Return [X, Y] of the center of cell containing provided text 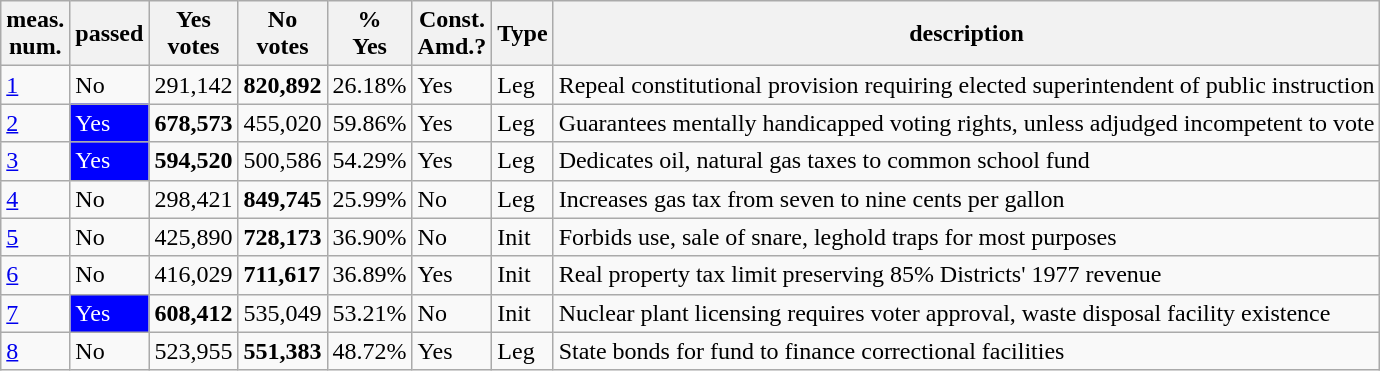
Guarantees mentally handicapped voting rights, unless adjudged incompetent to vote [966, 123]
Real property tax limit preserving 85% Districts' 1977 revenue [966, 275]
54.29% [370, 161]
535,049 [282, 313]
53.21% [370, 313]
Increases gas tax from seven to nine cents per gallon [966, 199]
36.90% [370, 237]
416,029 [194, 275]
Nuclear plant licensing requires voter approval, waste disposal facility existence [966, 313]
2 [36, 123]
594,520 [194, 161]
36.89% [370, 275]
Novotes [282, 34]
State bonds for fund to finance correctional facilities [966, 351]
425,890 [194, 237]
59.86% [370, 123]
551,383 [282, 351]
Const.Amd.? [452, 34]
455,020 [282, 123]
meas.num. [36, 34]
6 [36, 275]
48.72% [370, 351]
8 [36, 351]
%Yes [370, 34]
523,955 [194, 351]
Type [522, 34]
description [966, 34]
4 [36, 199]
608,412 [194, 313]
Forbids use, sale of snare, leghold traps for most purposes [966, 237]
500,586 [282, 161]
5 [36, 237]
728,173 [282, 237]
849,745 [282, 199]
3 [36, 161]
Repeal constitutional provision requiring elected superintendent of public instruction [966, 85]
1 [36, 85]
Yesvotes [194, 34]
7 [36, 313]
711,617 [282, 275]
26.18% [370, 85]
678,573 [194, 123]
Dedicates oil, natural gas taxes to common school fund [966, 161]
291,142 [194, 85]
820,892 [282, 85]
298,421 [194, 199]
passed [110, 34]
25.99% [370, 199]
